Scan for the cell matching the given text and deliver its [x, y] coordinate at center. 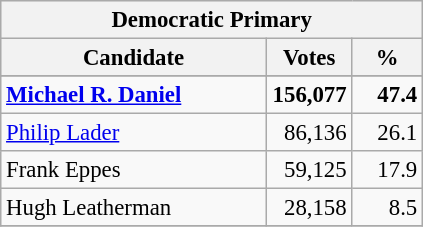
59,125 [309, 170]
Philip Lader [134, 133]
156,077 [309, 95]
Hugh Leatherman [134, 208]
Votes [309, 58]
47.4 [388, 95]
% [388, 58]
28,158 [309, 208]
Michael R. Daniel [134, 95]
Candidate [134, 58]
26.1 [388, 133]
8.5 [388, 208]
86,136 [309, 133]
17.9 [388, 170]
Frank Eppes [134, 170]
Democratic Primary [212, 20]
